Return the (x, y) coordinate for the center point of the cell that contains the specified text.  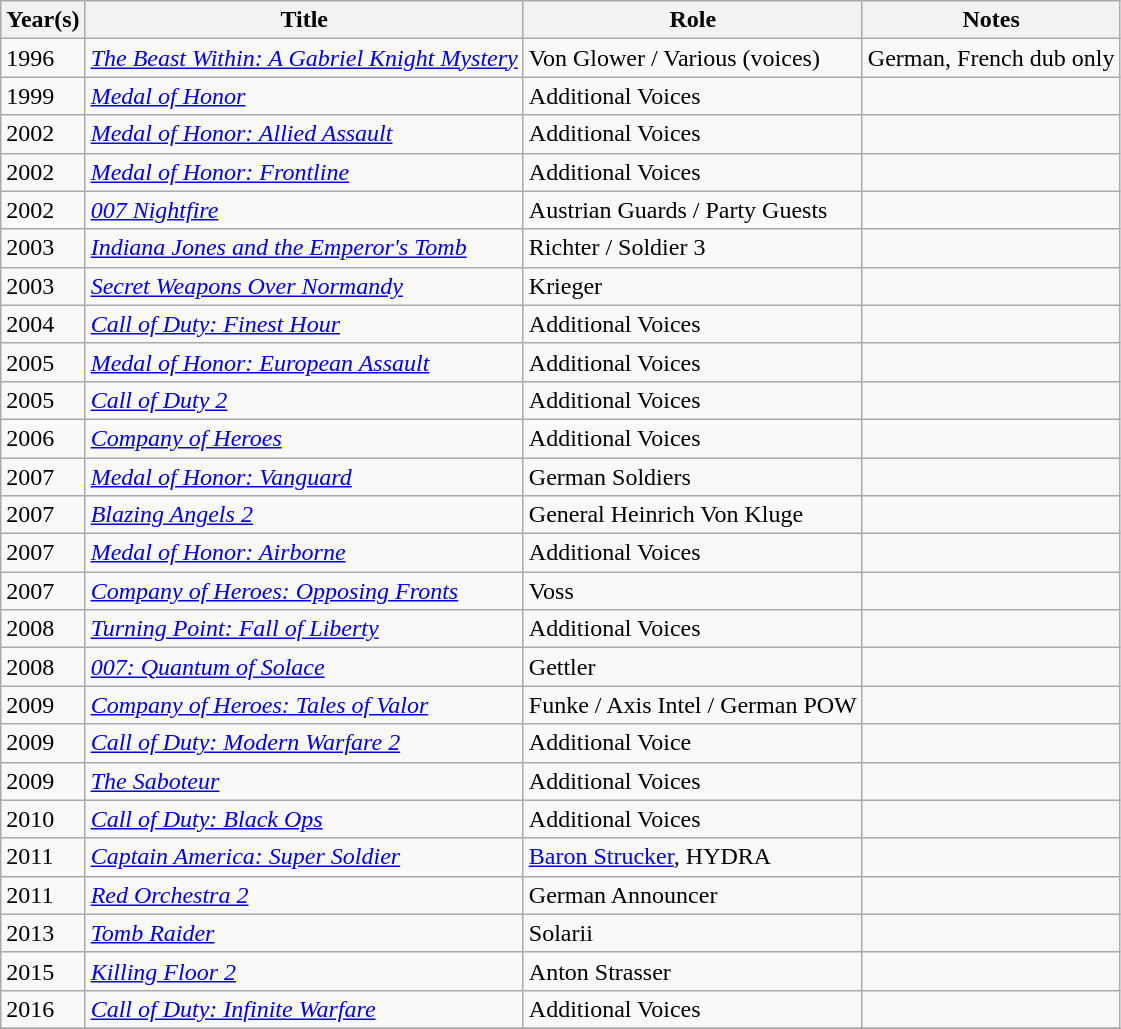
Baron Strucker, HYDRA (692, 857)
2004 (43, 324)
Killing Floor 2 (304, 971)
German Soldiers (692, 477)
Turning Point: Fall of Liberty (304, 629)
Role (692, 20)
The Saboteur (304, 781)
Call of Duty: Modern Warfare 2 (304, 743)
Krieger (692, 286)
German, French dub only (991, 58)
Medal of Honor: European Assault (304, 362)
Austrian Guards / Party Guests (692, 210)
Call of Duty: Finest Hour (304, 324)
Year(s) (43, 20)
007: Quantum of Solace (304, 667)
Notes (991, 20)
Solarii (692, 933)
Secret Weapons Over Normandy (304, 286)
Gettler (692, 667)
Blazing Angels 2 (304, 515)
Medal of Honor: Allied Assault (304, 134)
Medal of Honor: Airborne (304, 553)
1996 (43, 58)
Company of Heroes (304, 438)
Richter / Soldier 3 (692, 248)
German Announcer (692, 895)
General Heinrich Von Kluge (692, 515)
2006 (43, 438)
1999 (43, 96)
Funke / Axis Intel / German POW (692, 705)
Anton Strasser (692, 971)
Call of Duty: Infinite Warfare (304, 1009)
Red Orchestra 2 (304, 895)
Company of Heroes: Tales of Valor (304, 705)
2013 (43, 933)
Additional Voice (692, 743)
Call of Duty 2 (304, 400)
2016 (43, 1009)
Medal of Honor (304, 96)
Medal of Honor: Frontline (304, 172)
The Beast Within: A Gabriel Knight Mystery (304, 58)
Call of Duty: Black Ops (304, 819)
Title (304, 20)
Von Glower / Various (voices) (692, 58)
007 Nightfire (304, 210)
Company of Heroes: Opposing Fronts (304, 591)
Captain America: Super Soldier (304, 857)
Voss (692, 591)
2015 (43, 971)
2010 (43, 819)
Tomb Raider (304, 933)
Indiana Jones and the Emperor's Tomb (304, 248)
Medal of Honor: Vanguard (304, 477)
